Extract the (X, Y) coordinate from the center of the cell holding the provided text.  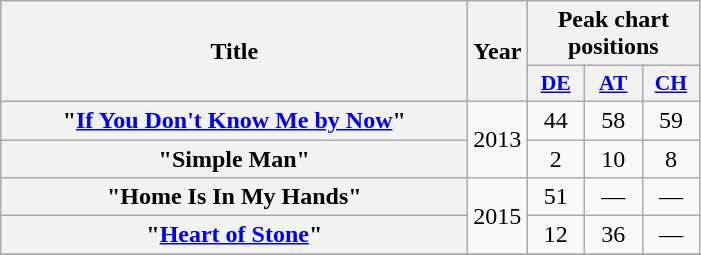
AT (614, 84)
44 (556, 120)
"Home Is In My Hands" (234, 197)
10 (614, 159)
Peak chart positions (614, 34)
59 (671, 120)
8 (671, 159)
2013 (498, 139)
36 (614, 235)
Year (498, 52)
2 (556, 159)
"Simple Man" (234, 159)
"Heart of Stone" (234, 235)
Title (234, 52)
CH (671, 84)
2015 (498, 216)
"If You Don't Know Me by Now" (234, 120)
12 (556, 235)
DE (556, 84)
58 (614, 120)
51 (556, 197)
